Provide the (X, Y) coordinate of the cell's center where the given text is located.  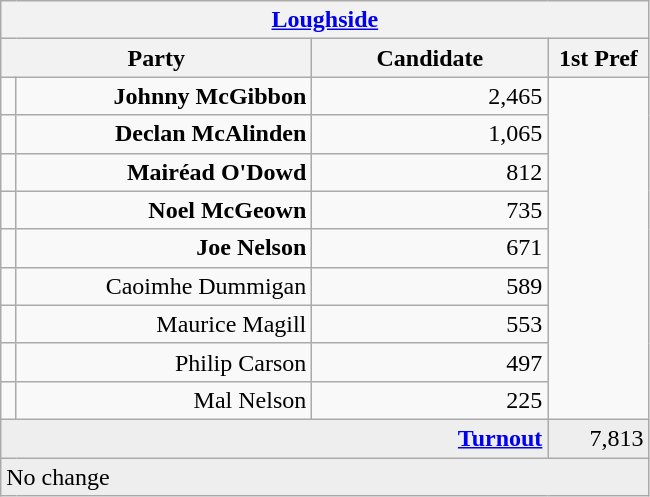
Maurice Magill (164, 324)
7,813 (598, 438)
735 (430, 210)
Mairéad O'Dowd (164, 172)
Caoimhe Dummigan (164, 286)
Johnny McGibbon (164, 96)
812 (430, 172)
Philip Carson (164, 362)
Joe Nelson (164, 248)
No change (325, 477)
2,465 (430, 96)
Candidate (430, 58)
Noel McGeown (164, 210)
553 (430, 324)
Declan McAlinden (164, 134)
589 (430, 286)
671 (430, 248)
1st Pref (598, 58)
1,065 (430, 134)
Loughside (325, 20)
Party (156, 58)
225 (430, 400)
497 (430, 362)
Mal Nelson (164, 400)
Turnout (274, 438)
